Detect which cell encompasses the target text, then output its (X, Y) center coordinate. 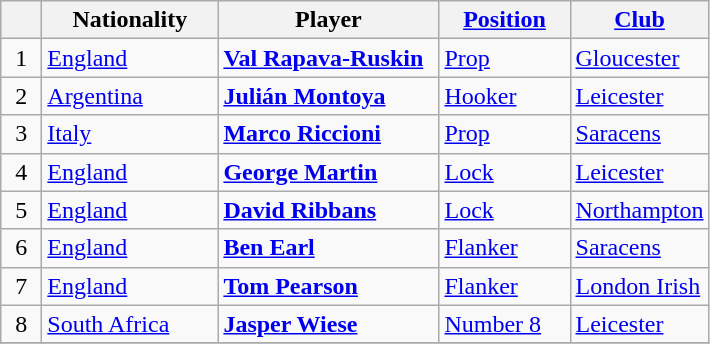
South Africa (130, 324)
Tom Pearson (328, 286)
1 (22, 58)
Position (504, 20)
Marco Riccioni (328, 134)
Number 8 (504, 324)
4 (22, 172)
3 (22, 134)
Gloucester (640, 58)
London Irish (640, 286)
Nationality (130, 20)
Julián Montoya (328, 96)
Val Rapava-Ruskin (328, 58)
7 (22, 286)
8 (22, 324)
Player (328, 20)
6 (22, 248)
George Martin (328, 172)
Argentina (130, 96)
5 (22, 210)
Ben Earl (328, 248)
David Ribbans (328, 210)
Italy (130, 134)
Jasper Wiese (328, 324)
2 (22, 96)
Club (640, 20)
Hooker (504, 96)
Northampton (640, 210)
